Determine the (X, Y) coordinate at the center of the cell enclosing the given text.  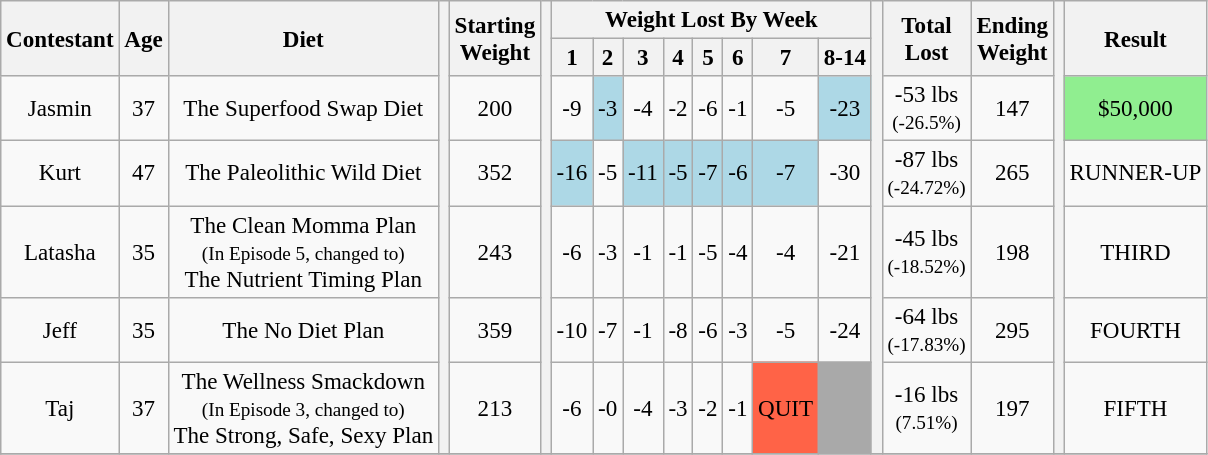
197 (1012, 408)
352 (494, 174)
Taj (60, 408)
3 (644, 58)
200 (494, 108)
Weight Lost By Week (711, 20)
Age (144, 38)
-11 (644, 174)
6 (738, 58)
265 (1012, 174)
Result (1136, 38)
THIRD (1136, 252)
8-14 (844, 58)
$50,000 (1136, 108)
Kurt (60, 174)
-10 (572, 330)
Jasmin (60, 108)
5 (708, 58)
-53 lbs(-26.5%) (926, 108)
StartingWeight (494, 38)
7 (786, 58)
-0 (608, 408)
Contestant (60, 38)
213 (494, 408)
Diet (303, 38)
FOURTH (1136, 330)
359 (494, 330)
The Clean Momma Plan(In Episode 5, changed to)The Nutrient Timing Plan (303, 252)
295 (1012, 330)
FIFTH (1136, 408)
4 (678, 58)
-64 lbs(-17.83%) (926, 330)
243 (494, 252)
Latasha (60, 252)
-9 (572, 108)
-16 (572, 174)
-24 (844, 330)
198 (1012, 252)
Jeff (60, 330)
RUNNER-UP (1136, 174)
The Wellness Smackdown(In Episode 3, changed to)The Strong, Safe, Sexy Plan (303, 408)
TotalLost (926, 38)
-21 (844, 252)
The No Diet Plan (303, 330)
147 (1012, 108)
-30 (844, 174)
1 (572, 58)
The Paleolithic Wild Diet (303, 174)
-45 lbs(-18.52%) (926, 252)
2 (608, 58)
-16 lbs(7.51%) (926, 408)
47 (144, 174)
QUIT (786, 408)
-23 (844, 108)
The Superfood Swap Diet (303, 108)
EndingWeight (1012, 38)
-8 (678, 330)
-87 lbs(-24.72%) (926, 174)
